Search for the cell housing the specified text and yield its (X, Y) center coordinate. 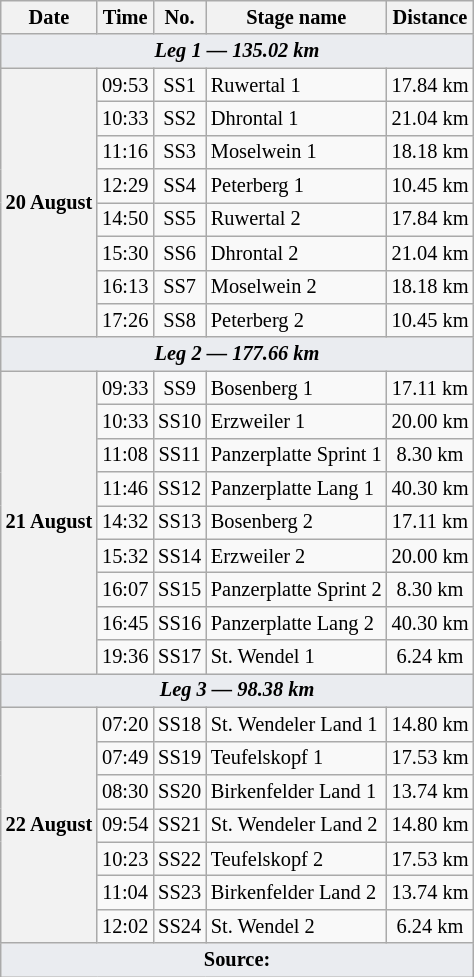
Teufelskopf 2 (296, 859)
SS23 (180, 892)
Leg 2 — 177.66 km (238, 354)
12:02 (125, 926)
Erzweiler 2 (296, 556)
Distance (430, 17)
SS3 (180, 152)
SS7 (180, 287)
08:30 (125, 791)
22 August (49, 825)
16:13 (125, 287)
07:20 (125, 724)
10:23 (125, 859)
Stage name (296, 17)
Dhrontal 1 (296, 118)
SS20 (180, 791)
11:46 (125, 489)
Birkenfelder Land 2 (296, 892)
15:30 (125, 253)
SS17 (180, 657)
Leg 3 — 98.38 km (238, 690)
Leg 1 — 135.02 km (238, 51)
Peterberg 2 (296, 320)
Ruwertal 1 (296, 85)
St. Wendel 1 (296, 657)
SS4 (180, 186)
SS12 (180, 489)
SS14 (180, 556)
SS11 (180, 455)
09:54 (125, 825)
07:49 (125, 758)
Bosenberg 1 (296, 388)
Moselwein 1 (296, 152)
Panzerplatte Lang 1 (296, 489)
St. Wendeler Land 1 (296, 724)
11:08 (125, 455)
SS24 (180, 926)
Panzerplatte Lang 2 (296, 623)
SS2 (180, 118)
Dhrontal 2 (296, 253)
SS9 (180, 388)
St. Wendeler Land 2 (296, 825)
Moselwein 2 (296, 287)
11:04 (125, 892)
Source: (238, 960)
17:26 (125, 320)
SS13 (180, 522)
12:29 (125, 186)
Birkenfelder Land 1 (296, 791)
SS5 (180, 219)
SS10 (180, 421)
SS22 (180, 859)
Erzweiler 1 (296, 421)
Bosenberg 2 (296, 522)
SS6 (180, 253)
21 August (49, 522)
SS21 (180, 825)
SS1 (180, 85)
Panzerplatte Sprint 2 (296, 589)
Date (49, 17)
SS16 (180, 623)
16:07 (125, 589)
Panzerplatte Sprint 1 (296, 455)
Ruwertal 2 (296, 219)
20 August (49, 202)
SS19 (180, 758)
SS8 (180, 320)
14:50 (125, 219)
SS18 (180, 724)
14:32 (125, 522)
Time (125, 17)
No. (180, 17)
09:53 (125, 85)
Teufelskopf 1 (296, 758)
16:45 (125, 623)
19:36 (125, 657)
St. Wendel 2 (296, 926)
15:32 (125, 556)
Peterberg 1 (296, 186)
SS15 (180, 589)
11:16 (125, 152)
09:33 (125, 388)
